Search for the cell housing the specified text and yield its (X, Y) center coordinate. 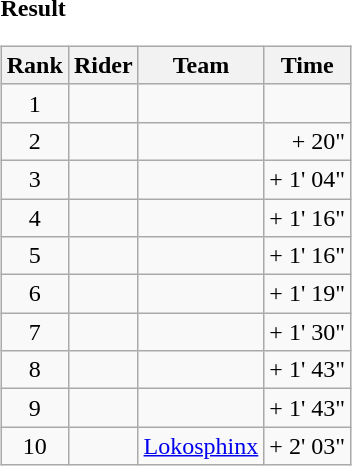
4 (34, 217)
+ 1' 30" (308, 332)
Rider (103, 65)
6 (34, 294)
5 (34, 256)
9 (34, 408)
3 (34, 179)
8 (34, 370)
2 (34, 141)
+ 20" (308, 141)
Time (308, 65)
1 (34, 103)
10 (34, 446)
7 (34, 332)
Team (201, 65)
+ 1' 19" (308, 294)
+ 1' 04" (308, 179)
Rank (34, 65)
+ 2' 03" (308, 446)
Lokosphinx (201, 446)
